Capture the cell that displays the provided text and extract its (x, y) central coordinate. 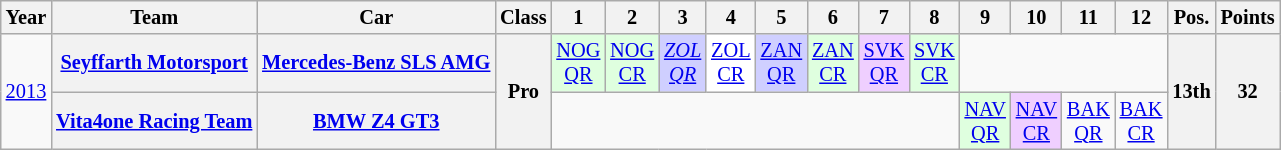
2013 (26, 92)
Team (154, 17)
10 (1036, 17)
BAKCR (1142, 121)
ZANQR (781, 63)
Mercedes-Benz SLS AMG (376, 63)
BAKQR (1088, 121)
5 (781, 17)
Vita4one Racing Team (154, 121)
Points (1248, 17)
SVKCR (934, 63)
7 (884, 17)
9 (986, 17)
13th (1191, 92)
2 (632, 17)
NAVCR (1036, 121)
6 (833, 17)
ZANCR (833, 63)
BMW Z4 GT3 (376, 121)
4 (730, 17)
NOGQR (578, 63)
Pro (523, 92)
Class (523, 17)
ZOLQR (682, 63)
Car (376, 17)
1 (578, 17)
Pos. (1191, 17)
11 (1088, 17)
Seyffarth Motorsport (154, 63)
3 (682, 17)
NAVQR (986, 121)
32 (1248, 92)
SVKQR (884, 63)
Year (26, 17)
ZOLCR (730, 63)
12 (1142, 17)
NOGCR (632, 63)
8 (934, 17)
